Find where the given text appears and provide that cell's center as (X, Y) coordinate. 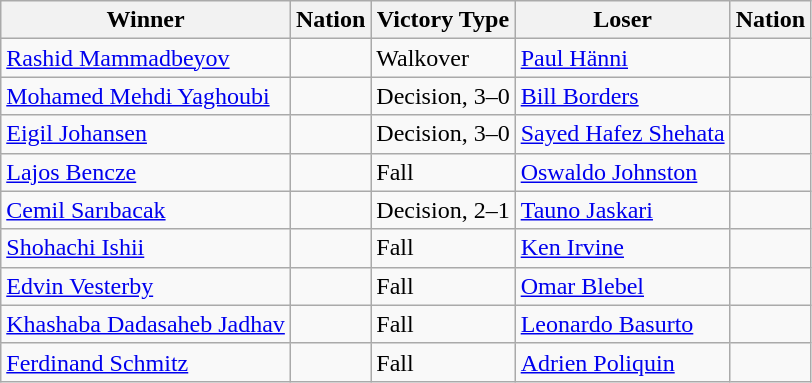
Victory Type (443, 20)
Leonardo Basurto (622, 324)
Shohachi Ishii (146, 248)
Cemil Sarıbacak (146, 210)
Mohamed Mehdi Yaghoubi (146, 96)
Paul Hänni (622, 58)
Eigil Johansen (146, 134)
Winner (146, 20)
Khashaba Dadasaheb Jadhav (146, 324)
Lajos Bencze (146, 172)
Loser (622, 20)
Omar Blebel (622, 286)
Tauno Jaskari (622, 210)
Ken Irvine (622, 248)
Rashid Mammadbeyov (146, 58)
Adrien Poliquin (622, 362)
Sayed Hafez Shehata (622, 134)
Bill Borders (622, 96)
Oswaldo Johnston (622, 172)
Decision, 2–1 (443, 210)
Ferdinand Schmitz (146, 362)
Walkover (443, 58)
Edvin Vesterby (146, 286)
